Identify which cell holds the provided text, then report its (x, y) central coordinate. 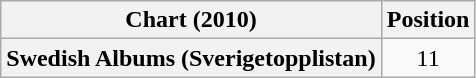
Chart (2010) (191, 20)
11 (428, 58)
Position (428, 20)
Swedish Albums (Sverigetopplistan) (191, 58)
